Provide the [x, y] coordinate of the cell's center where the given text is located.  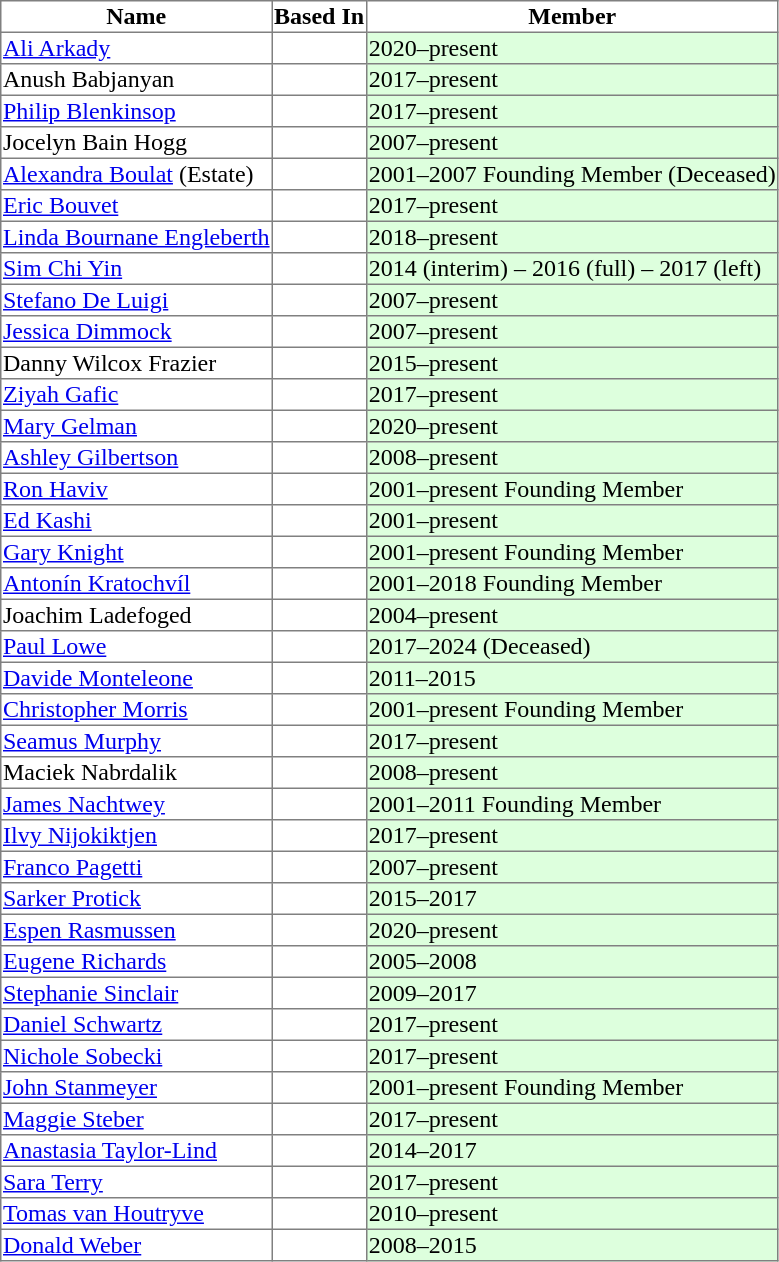
Ziyah Gafic [136, 395]
Jocelyn Bain Hogg [136, 143]
Espen Rasmussen [136, 930]
Christopher Morris [136, 710]
Gary Knight [136, 552]
Philip Blenkinsop [136, 111]
Stefano De Luigi [136, 300]
2014 (interim) – 2016 (full) – 2017 (left) [572, 269]
Maciek Nabrdalik [136, 773]
Anastasia Taylor-Lind [136, 1151]
Donald Weber [136, 1245]
2004–present [572, 615]
Tomas van Houtryve [136, 1214]
2001–present [572, 521]
2015–2017 [572, 899]
Ilvy Nijokiktjen [136, 836]
Sara Terry [136, 1182]
Franco Pagetti [136, 867]
Anush Babjanyan [136, 80]
James Nachtwey [136, 804]
Alexandra Boulat (Estate) [136, 174]
Paul Lowe [136, 647]
Maggie Steber [136, 1119]
Joachim Ladefoged [136, 615]
2010–present [572, 1214]
Jessica Dimmock [136, 332]
2011–2015 [572, 678]
Mary Gelman [136, 426]
John Stanmeyer [136, 1088]
Ron Haviv [136, 489]
Ashley Gilbertson [136, 458]
2001–2007 Founding Member (Deceased) [572, 174]
2008–2015 [572, 1245]
Stephanie Sinclair [136, 993]
Eric Bouvet [136, 206]
Ed Kashi [136, 521]
2018–present [572, 237]
Davide Monteleone [136, 678]
Linda Bournane Engleberth [136, 237]
Name [136, 17]
Sarker Protick [136, 899]
Ali Arkady [136, 48]
Sim Chi Yin [136, 269]
2014–2017 [572, 1151]
Antonín Kratochvíl [136, 584]
2001–2018 Founding Member [572, 584]
2015–present [572, 363]
Based In [320, 17]
2005–2008 [572, 962]
2009–2017 [572, 993]
2001–2011 Founding Member [572, 804]
Daniel Schwartz [136, 1025]
2017–2024 (Deceased) [572, 647]
Danny Wilcox Frazier [136, 363]
Nichole Sobecki [136, 1056]
Eugene Richards [136, 962]
Member [572, 17]
Seamus Murphy [136, 741]
